Scan for the cell matching the given text and deliver its (X, Y) coordinate at center. 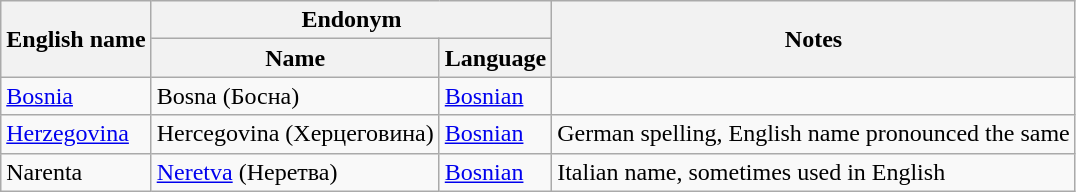
Hercegovina (Херцеговина) (295, 134)
Neretva (Неретва) (295, 172)
Notes (814, 39)
Endonym (351, 20)
German spelling, English name pronounced the same (814, 134)
Narenta (76, 172)
Italian name, sometimes used in English (814, 172)
Herzegovina (76, 134)
English name (76, 39)
Bosna (Босна) (295, 96)
Language (495, 58)
Name (295, 58)
Bosnia (76, 96)
